Extract the [X, Y] coordinate from the center of the cell holding the provided text.  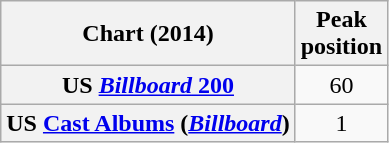
US Billboard 200 [148, 85]
US Cast Albums (Billboard) [148, 123]
Chart (2014) [148, 34]
1 [341, 123]
Peakposition [341, 34]
60 [341, 85]
